From the cell containing the given text, extract its center point as [x, y] coordinate. 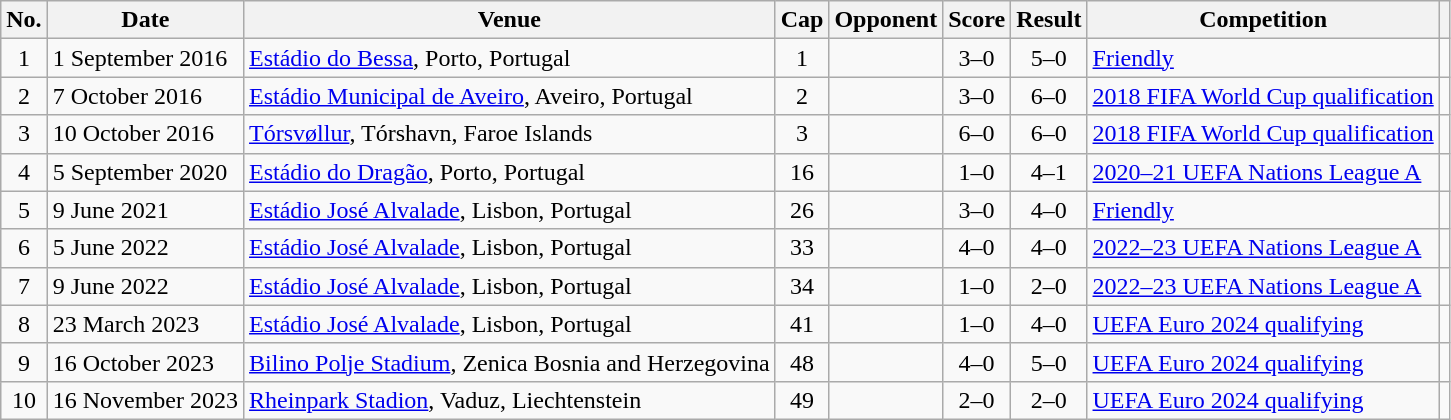
4 [24, 172]
49 [802, 400]
Opponent [886, 20]
7 October 2016 [145, 96]
Date [145, 20]
Competition [1263, 20]
10 October 2016 [145, 134]
4–1 [1049, 172]
Venue [510, 20]
Score [977, 20]
1 September 2016 [145, 58]
Estádio Municipal de Aveiro, Aveiro, Portugal [510, 96]
9 [24, 362]
23 March 2023 [145, 324]
16 November 2023 [145, 400]
Result [1049, 20]
5 June 2022 [145, 248]
Estádio do Dragão, Porto, Portugal [510, 172]
5 [24, 210]
16 October 2023 [145, 362]
5 September 2020 [145, 172]
9 June 2021 [145, 210]
Cap [802, 20]
10 [24, 400]
8 [24, 324]
48 [802, 362]
2020–21 UEFA Nations League A [1263, 172]
Rheinpark Stadion, Vaduz, Liechtenstein [510, 400]
16 [802, 172]
7 [24, 286]
Estádio do Bessa, Porto, Portugal [510, 58]
41 [802, 324]
6 [24, 248]
Bilino Polje Stadium, Zenica Bosnia and Herzegovina [510, 362]
No. [24, 20]
26 [802, 210]
34 [802, 286]
9 June 2022 [145, 286]
33 [802, 248]
Tórsvøllur, Tórshavn, Faroe Islands [510, 134]
